Detect which cell encompasses the target text, then output its [x, y] center coordinate. 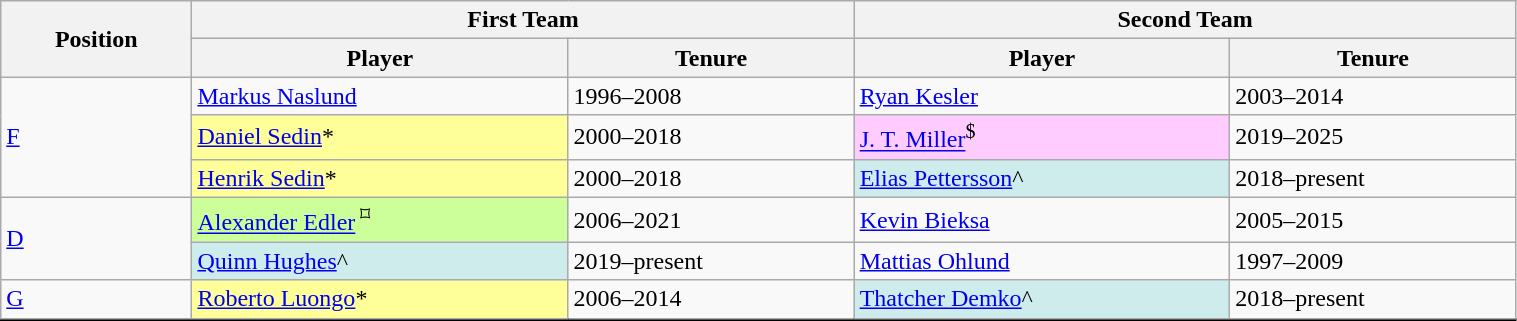
D [96, 240]
Second Team [1185, 20]
Daniel Sedin* [380, 138]
Henrik Sedin* [380, 178]
Markus Naslund [380, 96]
Kevin Bieksa [1042, 220]
Ryan Kesler [1042, 96]
2019–present [711, 261]
2006–2021 [711, 220]
1997–2009 [1373, 261]
2006–2014 [711, 300]
1996–2008 [711, 96]
Roberto Luongo* [380, 300]
J. T. Miller$ [1042, 138]
F [96, 138]
First Team [523, 20]
Alexander Edler ⌑ [380, 220]
Position [96, 39]
Elias Pettersson^ [1042, 178]
Thatcher Demko^ [1042, 300]
Mattias Ohlund [1042, 261]
2003–2014 [1373, 96]
2019–2025 [1373, 138]
Quinn Hughes^ [380, 261]
2005–2015 [1373, 220]
G [96, 300]
